From the cell containing the given text, extract its center point as (x, y) coordinate. 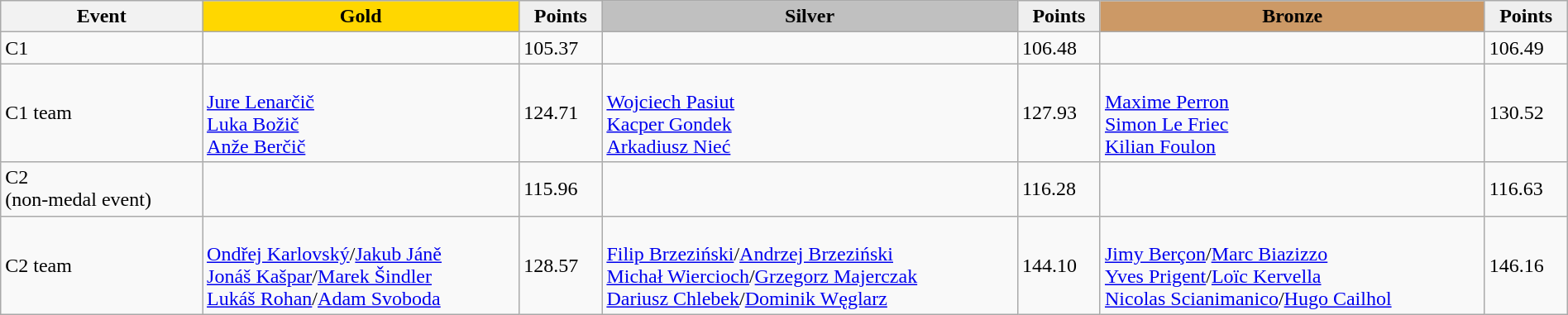
C1 (102, 48)
116.63 (1526, 189)
Filip Brzeziński/Andrzej BrzezińskiMichał Wiercioch/Grzegorz MajerczakDariusz Chlebek/Dominik Węglarz (810, 265)
Wojciech PasiutKacper GondekArkadiusz Nieć (810, 112)
Bronze (1292, 17)
Silver (810, 17)
Jure LenarčičLuka BožičAnže Berčič (361, 112)
146.16 (1526, 265)
106.48 (1059, 48)
105.37 (561, 48)
C2(non-medal event) (102, 189)
130.52 (1526, 112)
C1 team (102, 112)
127.93 (1059, 112)
Ondřej Karlovský/Jakub JáněJonáš Kašpar/Marek ŠindlerLukáš Rohan/Adam Svoboda (361, 265)
128.57 (561, 265)
Maxime PerronSimon Le FriecKilian Foulon (1292, 112)
106.49 (1526, 48)
116.28 (1059, 189)
C2 team (102, 265)
124.71 (561, 112)
Event (102, 17)
115.96 (561, 189)
144.10 (1059, 265)
Gold (361, 17)
Jimy Berçon/Marc BiazizzoYves Prigent/Loïc KervellaNicolas Scianimanico/Hugo Cailhol (1292, 265)
